Determine the [x, y] coordinate at the center of the cell enclosing the given text.  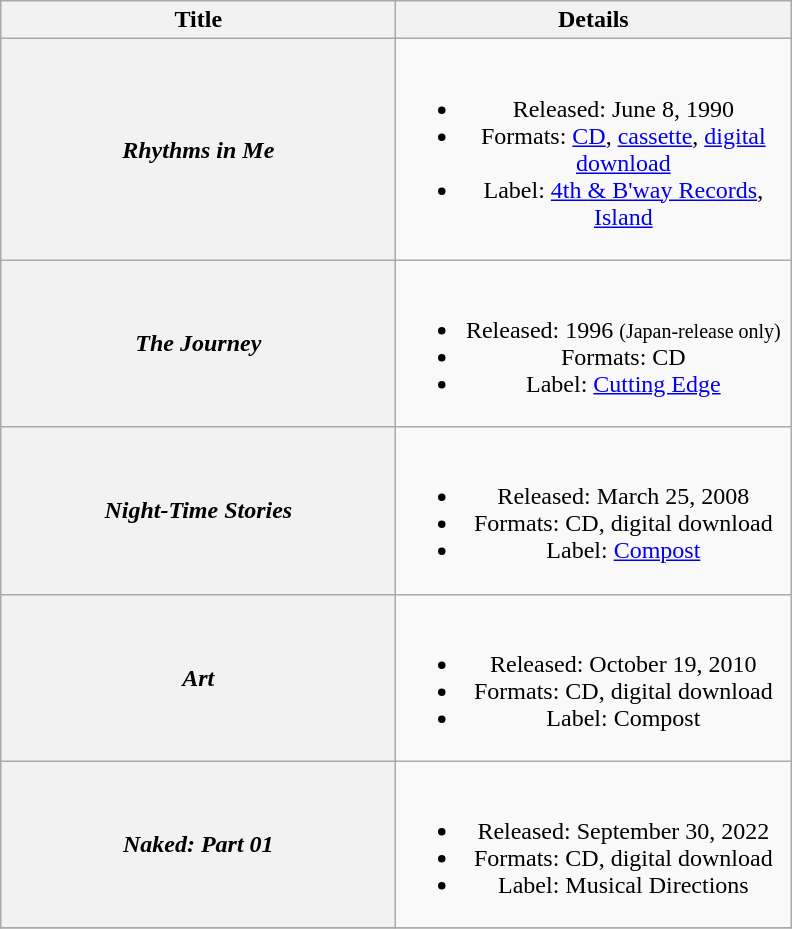
Naked: Part 01 [198, 844]
Released: October 19, 2010Formats: CD, digital downloadLabel: Compost [594, 678]
The Journey [198, 344]
Released: March 25, 2008Formats: CD, digital downloadLabel: Compost [594, 510]
Rhythms in Me [198, 150]
Title [198, 20]
Released: 1996 (Japan-release only)Formats: CDLabel: Cutting Edge [594, 344]
Night-Time Stories [198, 510]
Released: September 30, 2022Formats: CD, digital downloadLabel: Musical Directions [594, 844]
Details [594, 20]
Art [198, 678]
Released: June 8, 1990Formats: CD, cassette, digital downloadLabel: 4th & B'way Records, Island [594, 150]
